Identify which cell holds the provided text, then report its [x, y] central coordinate. 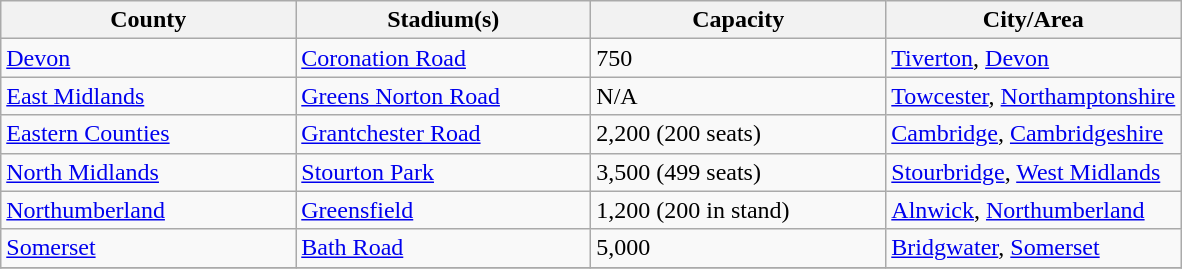
County [148, 20]
City/Area [1034, 20]
1,200 (200 in stand) [738, 210]
Somerset [148, 248]
Eastern Counties [148, 134]
Greens Norton Road [444, 96]
Capacity [738, 20]
N/A [738, 96]
2,200 (200 seats) [738, 134]
Bath Road [444, 248]
North Midlands [148, 172]
Towcester, Northamptonshire [1034, 96]
5,000 [738, 248]
Stourton Park [444, 172]
Alnwick, Northumberland [1034, 210]
Stourbridge, West Midlands [1034, 172]
Coronation Road [444, 58]
Greensfield [444, 210]
Bridgwater, Somerset [1034, 248]
3,500 (499 seats) [738, 172]
750 [738, 58]
Stadium(s) [444, 20]
Cambridge, Cambridgeshire [1034, 134]
Tiverton, Devon [1034, 58]
Northumberland [148, 210]
Devon [148, 58]
Grantchester Road [444, 134]
East Midlands [148, 96]
